Output the [x, y] coordinate of the center of the cell containing the given text.  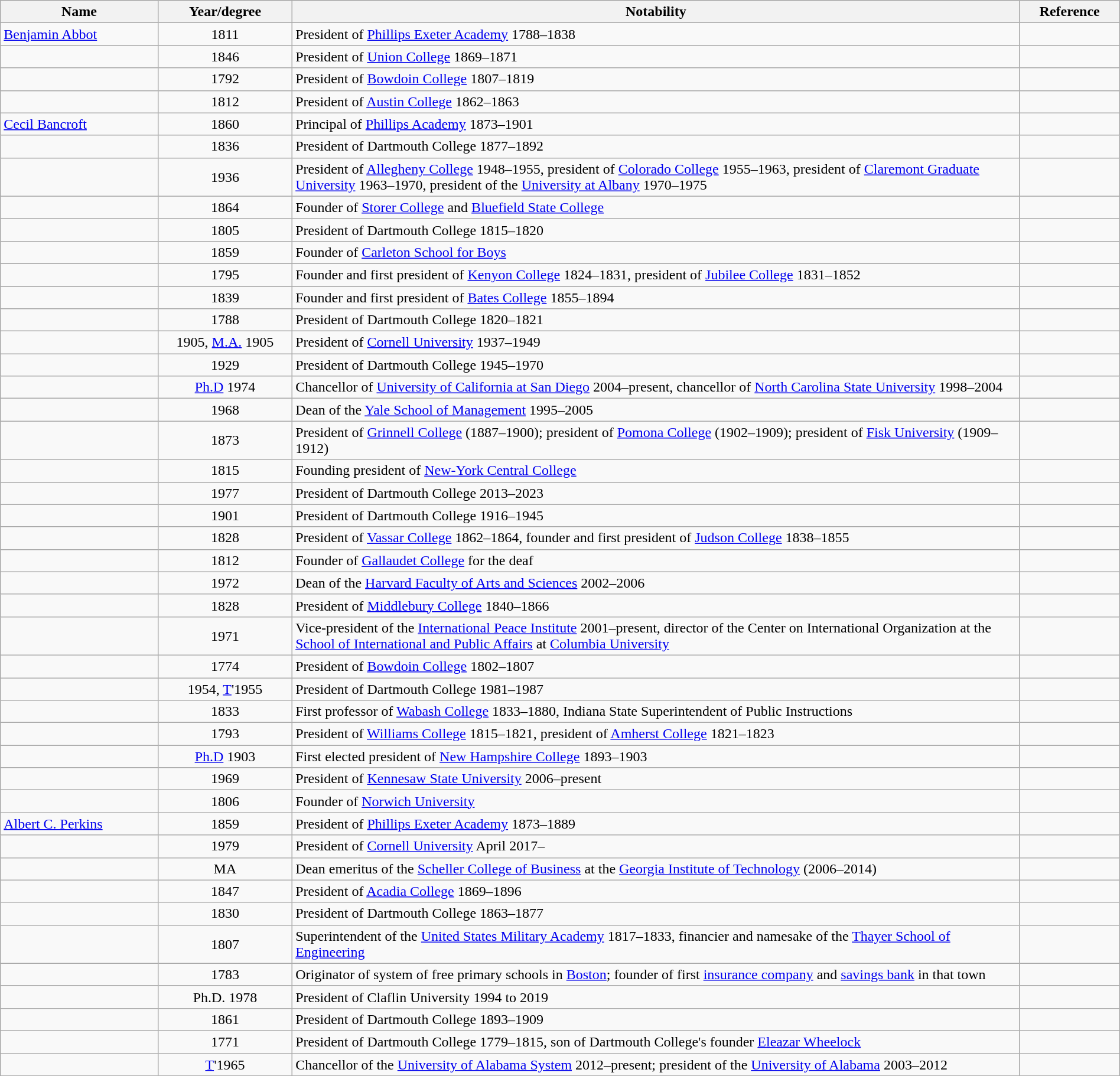
President of Cornell University April 2017– [656, 846]
1847 [224, 891]
1979 [224, 846]
Dean emeritus of the Scheller College of Business at the Georgia Institute of Technology (2006–2014) [656, 869]
1936 [224, 177]
1905, M.A. 1905 [224, 343]
1783 [224, 974]
President of Dartmouth College 1877–1892 [656, 146]
1805 [224, 230]
1860 [224, 124]
1972 [224, 583]
1811 [224, 34]
1977 [224, 493]
1788 [224, 320]
1806 [224, 801]
President of Dartmouth College 1945–1970 [656, 365]
Albert C. Perkins [79, 824]
President of Phillips Exeter Academy 1873–1889 [656, 824]
Cecil Bancroft [79, 124]
Notability [656, 12]
1861 [224, 1019]
1968 [224, 410]
President of Dartmouth College 1981–1987 [656, 689]
1836 [224, 146]
1815 [224, 471]
1873 [224, 441]
President of Austin College 1862–1863 [656, 102]
President of Dartmouth College 1893–1909 [656, 1019]
President of Dartmouth College 1820–1821 [656, 320]
1929 [224, 365]
President of Vassar College 1862–1864, founder and first president of Judson College 1838–1855 [656, 538]
Ph.D 1974 [224, 387]
Chancellor of University of California at San Diego 2004–present, chancellor of North Carolina State University 1998–2004 [656, 387]
President of Grinnell College (1887–1900); president of Pomona College (1902–1909); president of Fisk University (1909–1912) [656, 441]
President of Cornell University 1937–1949 [656, 343]
1864 [224, 207]
President of Dartmouth College 2013–2023 [656, 493]
President of Acadia College 1869–1896 [656, 891]
President of Williams College 1815–1821, president of Amherst College 1821–1823 [656, 734]
Dean of the Harvard Faculty of Arts and Sciences 2002–2006 [656, 583]
Founder of Norwich University [656, 801]
1901 [224, 516]
Founder and first president of Kenyon College 1824–1831, president of Jubilee College 1831–1852 [656, 275]
President of Middlebury College 1840–1866 [656, 605]
President of Union College 1869–1871 [656, 57]
1839 [224, 297]
1954, T'1955 [224, 689]
1807 [224, 944]
President of Phillips Exeter Academy 1788–1838 [656, 34]
President of Dartmouth College 1815–1820 [656, 230]
President of Bowdoin College 1807–1819 [656, 79]
Founding president of New-York Central College [656, 471]
1833 [224, 712]
President of Claflin University 1994 to 2019 [656, 997]
Founder of Storer College and Bluefield State College [656, 207]
1771 [224, 1042]
1830 [224, 914]
President of Kennesaw State University 2006–present [656, 779]
Reference [1069, 12]
First professor of Wabash College 1833–1880, Indiana State Superintendent of Public Instructions [656, 712]
1793 [224, 734]
President of Dartmouth College 1863–1877 [656, 914]
Founder of Gallaudet College for the deaf [656, 560]
T'1965 [224, 1065]
Superintendent of the United States Military Academy 1817–1833, financier and namesake of the Thayer School of Engineering [656, 944]
1792 [224, 79]
Founder of Carleton School for Boys [656, 252]
Ph.D. 1978 [224, 997]
Year/degree [224, 12]
Founder and first president of Bates College 1855–1894 [656, 297]
Chancellor of the University of Alabama System 2012–present; president of the University of Alabama 2003–2012 [656, 1065]
First elected president of New Hampshire College 1893–1903 [656, 757]
1969 [224, 779]
Principal of Phillips Academy 1873–1901 [656, 124]
President of Bowdoin College 1802–1807 [656, 666]
1774 [224, 666]
Dean of the Yale School of Management 1995–2005 [656, 410]
Originator of system of free primary schools in Boston; founder of first insurance company and savings bank in that town [656, 974]
President of Dartmouth College 1779–1815, son of Dartmouth College's founder Eleazar Wheelock [656, 1042]
1971 [224, 635]
Ph.D 1903 [224, 757]
1795 [224, 275]
President of Dartmouth College 1916–1945 [656, 516]
MA [224, 869]
Benjamin Abbot [79, 34]
1846 [224, 57]
Name [79, 12]
